Return the (X, Y) coordinate for the center point of the cell that contains the specified text.  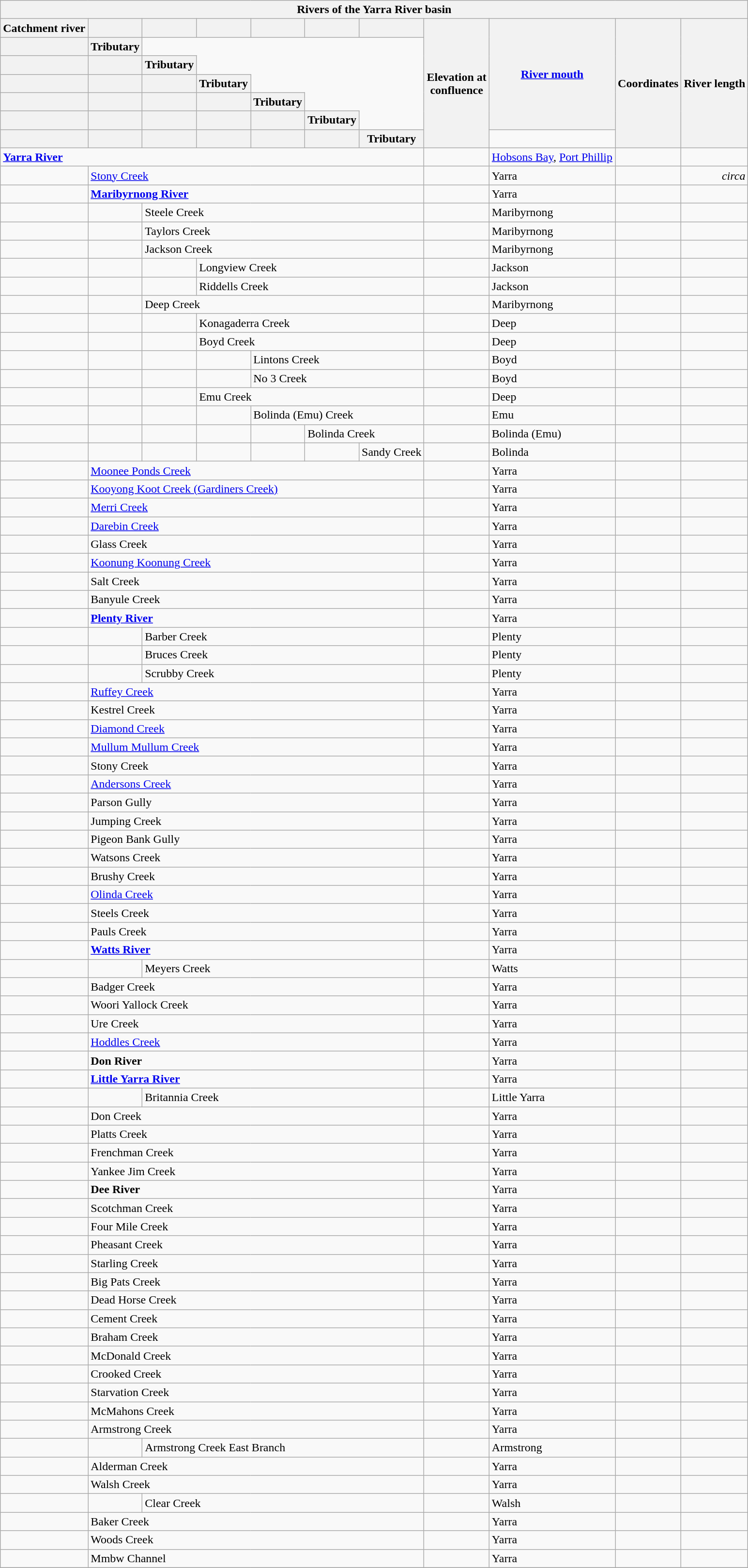
Salt Creek (256, 581)
No 3 Creek (337, 378)
Moonee Ponds Creek (256, 470)
Bolinda (Emu) Creek (337, 415)
Baker Creek (256, 1521)
Diamond Creek (256, 729)
Catchment river (45, 28)
Elevation atconfluence (457, 83)
Pheasant Creek (256, 1245)
Clear Creek (283, 1503)
Armstrong (552, 1448)
Pigeon Bank Gully (256, 839)
Four Mile Creek (256, 1226)
Kooyong Koot Creek (Gardiners Creek) (256, 489)
Jumping Creek (256, 821)
Bolinda (Emu) (552, 434)
Armstrong Creek East Branch (283, 1448)
Deep Creek (283, 305)
Alderman Creek (256, 1466)
Platts Creek (256, 1134)
Don River (256, 1060)
Mmbw Channel (256, 1558)
Cement Creek (256, 1319)
Lintons Creek (337, 360)
Hoddles Creek (256, 1042)
Boyd Creek (310, 342)
Scrubby Creek (283, 673)
Ure Creek (256, 1024)
Dead Horse Creek (256, 1300)
Pauls Creek (256, 931)
Starling Creek (256, 1263)
Little Yarra (552, 1097)
Walsh (552, 1503)
Yankee Jim Creek (256, 1171)
circa (715, 175)
Bolinda (552, 452)
Braham Creek (256, 1337)
Longview Creek (310, 268)
Steels Creek (256, 913)
Badger Creek (256, 987)
Parson Gully (256, 802)
Crooked Creek (256, 1374)
Emu Creek (310, 397)
Don Creek (256, 1116)
Ruffey Creek (256, 692)
McDonald Creek (256, 1355)
Plenty River (256, 618)
Riddells Creek (310, 286)
Frenchman Creek (256, 1153)
Barber Creek (283, 637)
Sandy Creek (392, 452)
Glass Creek (256, 544)
Scotchman Creek (256, 1208)
Konagaderra Creek (310, 323)
River length (715, 83)
Woods Creek (256, 1540)
Steele Creek (283, 212)
Merri Creek (256, 507)
Little Yarra River (256, 1079)
Brushy Creek (256, 876)
Walsh Creek (256, 1485)
Bruces Creek (283, 655)
Dee River (256, 1190)
McMahons Creek (256, 1411)
Bolinda Creek (365, 434)
Rivers of the Yarra River basin (374, 10)
Jackson Creek (283, 249)
Watts (552, 968)
Mullum Mullum Creek (256, 747)
Olinda Creek (256, 895)
Coordinates (648, 83)
Meyers Creek (283, 968)
Watts River (256, 950)
Britannia Creek (283, 1097)
Banyule Creek (256, 600)
Koonung Koonung Creek (256, 563)
Taylors Creek (283, 231)
Armstrong Creek (256, 1429)
River mouth (552, 74)
Maribyrnong River (256, 194)
Kestrel Creek (256, 710)
Big Pats Creek (256, 1282)
Andersons Creek (256, 784)
Darebin Creek (256, 526)
Emu (552, 415)
Hobsons Bay, Port Phillip (552, 157)
Watsons Creek (256, 858)
Yarra River (212, 157)
Starvation Creek (256, 1392)
Woori Yallock Creek (256, 1005)
